Scan for the cell matching the given text and deliver its [x, y] coordinate at center. 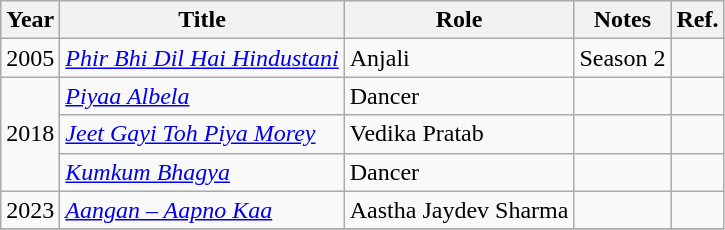
Aangan – Aapno Kaa [202, 210]
2023 [30, 210]
Title [202, 20]
Aastha Jaydev Sharma [459, 210]
2018 [30, 134]
Season 2 [622, 58]
Vedika Pratab [459, 134]
Phir Bhi Dil Hai Hindustani [202, 58]
Kumkum Bhagya [202, 172]
Ref. [698, 20]
2005 [30, 58]
Role [459, 20]
Piyaa Albela [202, 96]
Anjali [459, 58]
Year [30, 20]
Jeet Gayi Toh Piya Morey [202, 134]
Notes [622, 20]
